Locate the cell with the specified text and output its (x, y) center coordinate. 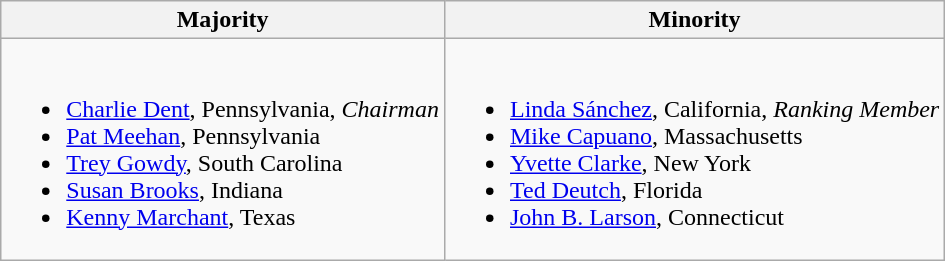
Charlie Dent, Pennsylvania, ChairmanPat Meehan, PennsylvaniaTrey Gowdy, South CarolinaSusan Brooks, IndianaKenny Marchant, Texas (223, 150)
Linda Sánchez, California, Ranking MemberMike Capuano, MassachusettsYvette Clarke, New YorkTed Deutch, FloridaJohn B. Larson, Connecticut (694, 150)
Majority (223, 20)
Minority (694, 20)
